Provide the [X, Y] coordinate of the cell's center where the given text is located.  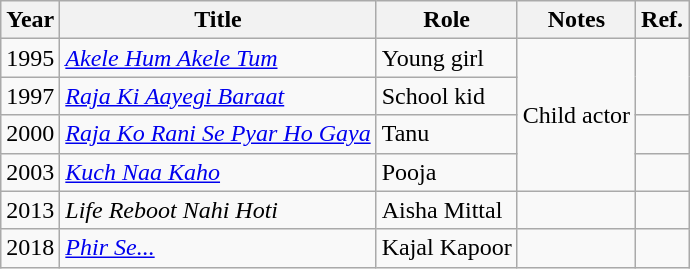
Ref. [662, 20]
2013 [30, 210]
Pooja [446, 172]
Year [30, 20]
Young girl [446, 58]
Raja Ki Aayegi Baraat [218, 96]
Kajal Kapoor [446, 248]
Notes [576, 20]
Akele Hum Akele Tum [218, 58]
2018 [30, 248]
Raja Ko Rani Se Pyar Ho Gaya [218, 134]
Tanu [446, 134]
School kid [446, 96]
Role [446, 20]
Life Reboot Nahi Hoti [218, 210]
2003 [30, 172]
Kuch Naa Kaho [218, 172]
1997 [30, 96]
Aisha Mittal [446, 210]
Phir Se... [218, 248]
2000 [30, 134]
Title [218, 20]
Child actor [576, 115]
1995 [30, 58]
